Determine the [x, y] coordinate at the center of the cell enclosing the given text.  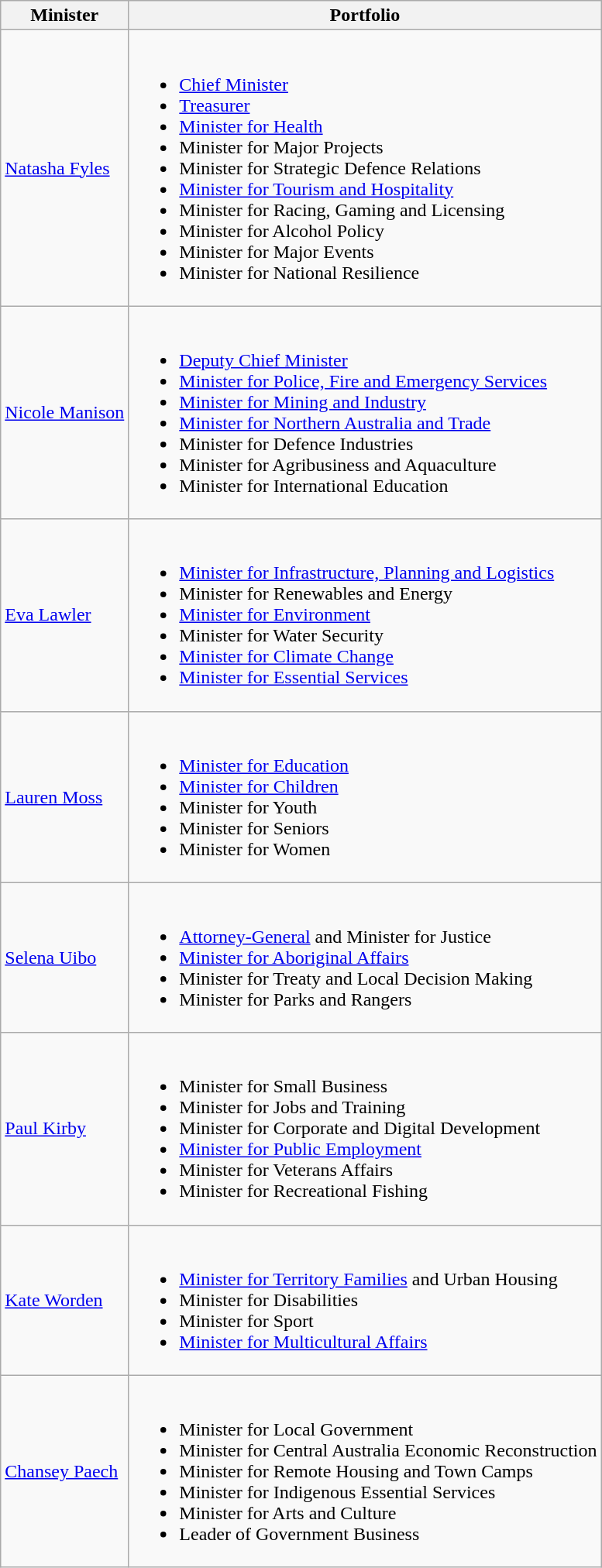
Minister for Territory Families and Urban HousingMinister for DisabilitiesMinister for SportMinister for Multicultural Affairs [365, 1300]
Paul Kirby [65, 1129]
Kate Worden [65, 1300]
Natasha Fyles [65, 168]
Selena Uibo [65, 958]
Minister for EducationMinister for ChildrenMinister for YouthMinister for SeniorsMinister for Women [365, 796]
Minister [65, 15]
Portfolio [365, 15]
Lauren Moss [65, 796]
Nicole Manison [65, 412]
Eva Lawler [65, 615]
Attorney-General and Minister for JusticeMinister for Aboriginal AffairsMinister for Treaty and Local Decision MakingMinister for Parks and Rangers [365, 958]
Chansey Paech [65, 1471]
